For the text-containing cell, return its midpoint in [X, Y] coordinate format. 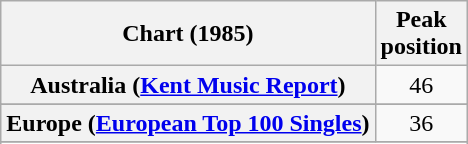
46 [421, 85]
Peakposition [421, 34]
Chart (1985) [188, 34]
Europe (European Top 100 Singles) [188, 123]
36 [421, 123]
Australia (Kent Music Report) [188, 85]
